For the text-containing cell, return its midpoint in [x, y] coordinate format. 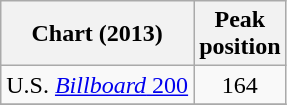
Peakposition [240, 34]
164 [240, 85]
Chart (2013) [98, 34]
U.S. Billboard 200 [98, 85]
